Determine the (X, Y) coordinate at the center of the cell enclosing the given text.  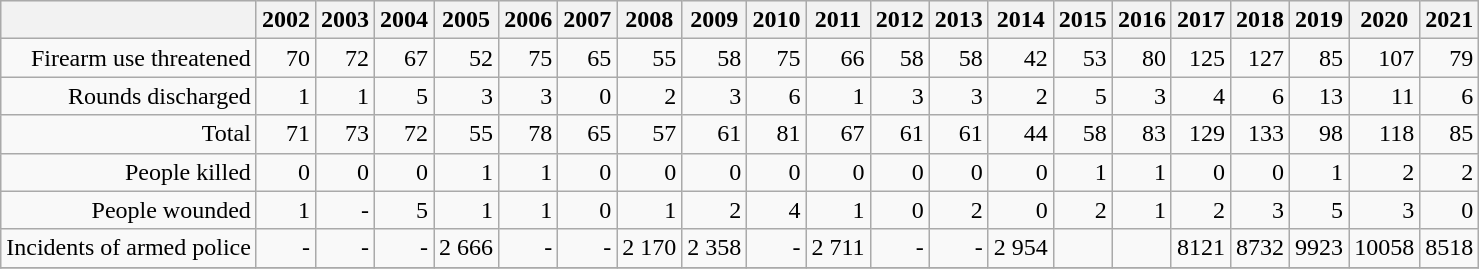
2012 (900, 20)
71 (286, 134)
2 358 (714, 248)
2 666 (466, 248)
9923 (1320, 248)
53 (1082, 58)
133 (1260, 134)
52 (466, 58)
44 (1020, 134)
2 170 (650, 248)
2013 (958, 20)
2004 (404, 20)
66 (838, 58)
2011 (838, 20)
11 (1384, 96)
125 (1200, 58)
8732 (1260, 248)
2006 (528, 20)
118 (1384, 134)
2015 (1082, 20)
127 (1260, 58)
13 (1320, 96)
2020 (1384, 20)
83 (1142, 134)
42 (1020, 58)
Rounds discharged (129, 96)
78 (528, 134)
Firearm use threatened (129, 58)
2017 (1200, 20)
2008 (650, 20)
2016 (1142, 20)
2009 (714, 20)
98 (1320, 134)
81 (776, 134)
2007 (588, 20)
129 (1200, 134)
10058 (1384, 248)
79 (1450, 58)
People killed (129, 172)
2014 (1020, 20)
2010 (776, 20)
2005 (466, 20)
8121 (1200, 248)
People wounded (129, 210)
2018 (1260, 20)
57 (650, 134)
107 (1384, 58)
2019 (1320, 20)
80 (1142, 58)
2 954 (1020, 248)
8518 (1450, 248)
2021 (1450, 20)
70 (286, 58)
2002 (286, 20)
2003 (344, 20)
Total (129, 134)
Incidents of armed police (129, 248)
2 711 (838, 248)
73 (344, 134)
